Scan for the cell matching the given text and deliver its (X, Y) coordinate at center. 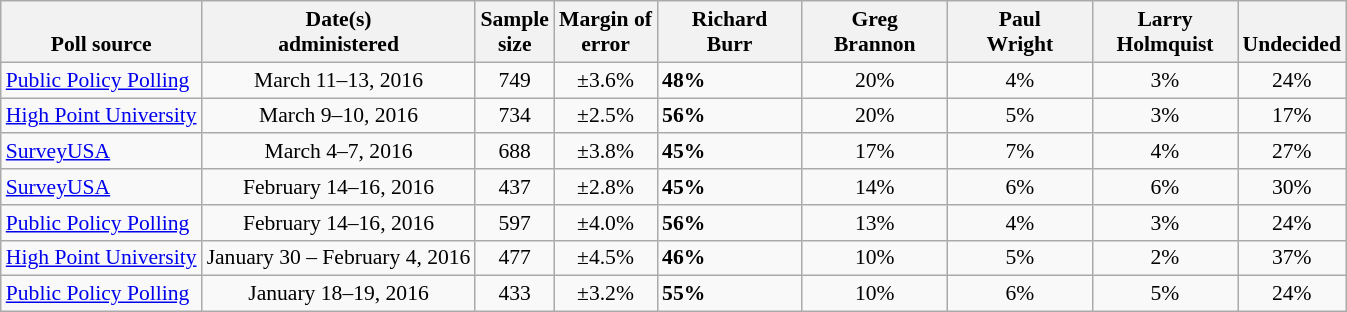
Margin oferror (606, 32)
LarryHolmquist (1164, 32)
±4.0% (606, 223)
55% (730, 294)
14% (874, 187)
Undecided (1292, 32)
27% (1292, 152)
±3.8% (606, 152)
March 9–10, 2016 (339, 116)
Samplesize (514, 32)
688 (514, 152)
46% (730, 258)
GregBrannon (874, 32)
March 4–7, 2016 (339, 152)
30% (1292, 187)
37% (1292, 258)
437 (514, 187)
48% (730, 80)
2% (1164, 258)
March 11–13, 2016 (339, 80)
±2.8% (606, 187)
597 (514, 223)
January 18–19, 2016 (339, 294)
±3.6% (606, 80)
Poll source (102, 32)
7% (1020, 152)
477 (514, 258)
±4.5% (606, 258)
January 30 – February 4, 2016 (339, 258)
RichardBurr (730, 32)
749 (514, 80)
734 (514, 116)
433 (514, 294)
PaulWright (1020, 32)
±2.5% (606, 116)
13% (874, 223)
±3.2% (606, 294)
Date(s)administered (339, 32)
